Extract the (X, Y) coordinate from the center of the cell holding the provided text.  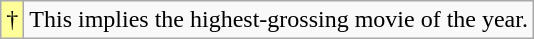
† (12, 20)
This implies the highest-grossing movie of the year. (279, 20)
